Scan for the cell matching the given text and deliver its (x, y) coordinate at center. 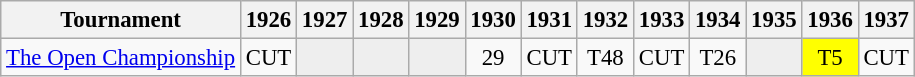
1934 (718, 20)
1935 (774, 20)
1937 (886, 20)
1928 (381, 20)
1926 (268, 20)
The Open Championship (121, 58)
29 (493, 58)
T26 (718, 58)
T5 (830, 58)
1929 (437, 20)
1933 (661, 20)
1932 (605, 20)
Tournament (121, 20)
1927 (325, 20)
1936 (830, 20)
1931 (549, 20)
1930 (493, 20)
T48 (605, 58)
